Extract the (x, y) coordinate from the center of the cell holding the provided text.  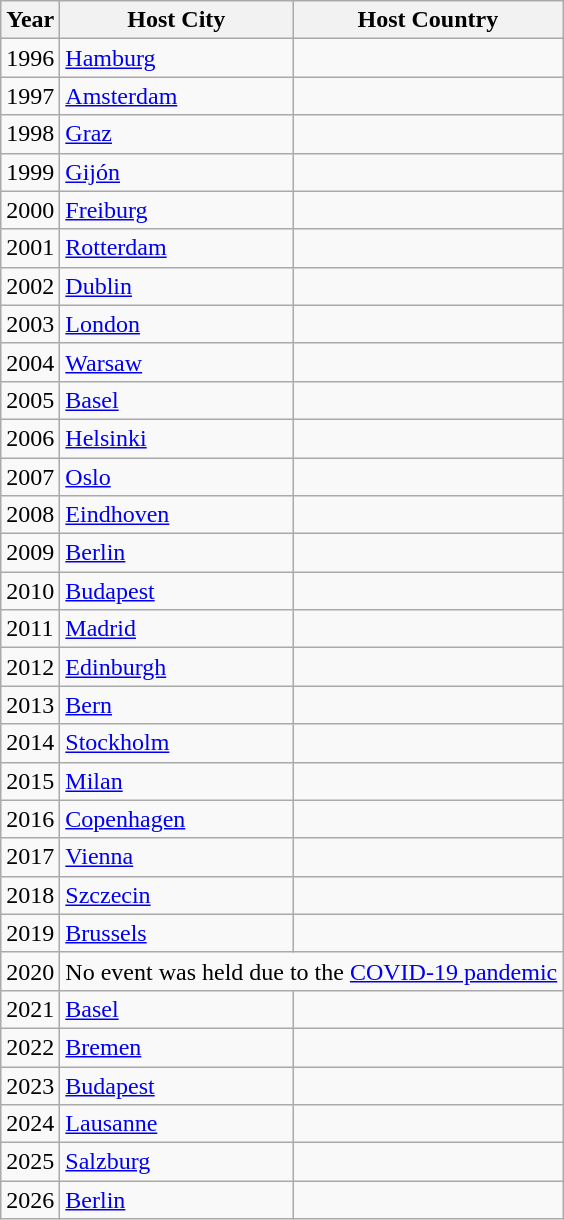
Milan (176, 781)
2023 (30, 1085)
2026 (30, 1200)
Graz (176, 134)
Brussels (176, 933)
2002 (30, 286)
Gijón (176, 172)
2015 (30, 781)
2025 (30, 1162)
Warsaw (176, 362)
2009 (30, 553)
2014 (30, 743)
Vienna (176, 857)
2005 (30, 400)
Stockholm (176, 743)
Bremen (176, 1047)
2004 (30, 362)
Lausanne (176, 1124)
Host City (176, 20)
2007 (30, 477)
2020 (30, 971)
2021 (30, 1009)
Dublin (176, 286)
1997 (30, 96)
1998 (30, 134)
Copenhagen (176, 819)
London (176, 324)
No event was held due to the COVID-19 pandemic (312, 971)
Hamburg (176, 58)
2011 (30, 629)
Freiburg (176, 210)
1999 (30, 172)
Eindhoven (176, 515)
2022 (30, 1047)
Edinburgh (176, 667)
2013 (30, 705)
1996 (30, 58)
Bern (176, 705)
2001 (30, 248)
2008 (30, 515)
Salzburg (176, 1162)
2010 (30, 591)
Year (30, 20)
2019 (30, 933)
Helsinki (176, 438)
Rotterdam (176, 248)
Oslo (176, 477)
2006 (30, 438)
2000 (30, 210)
Szczecin (176, 895)
2003 (30, 324)
2018 (30, 895)
2024 (30, 1124)
Host Country (428, 20)
2016 (30, 819)
2017 (30, 857)
Madrid (176, 629)
2012 (30, 667)
Amsterdam (176, 96)
